Return [x, y] of the center of cell containing provided text 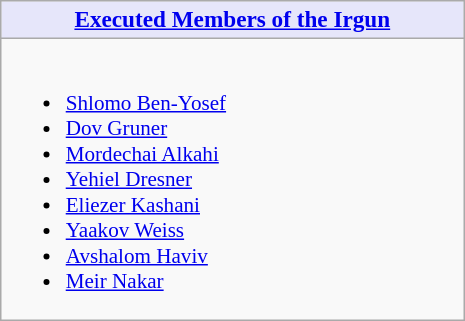
Shlomo Ben-YosefDov GrunerMordechai AlkahiYehiel DresnerEliezer KashaniYaakov WeissAvshalom HavivMeir Nakar [232, 180]
Executed Members of the Irgun [232, 20]
